Identify which cell holds the provided text, then report its (x, y) central coordinate. 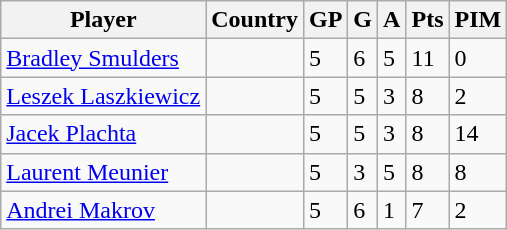
GP (325, 20)
Player (104, 20)
11 (428, 58)
Jacek Plachta (104, 134)
Laurent Meunier (104, 172)
1 (392, 210)
G (363, 20)
Leszek Laszkiewicz (104, 96)
PIM (478, 20)
Bradley Smulders (104, 58)
14 (478, 134)
0 (478, 58)
Country (255, 20)
Andrei Makrov (104, 210)
A (392, 20)
7 (428, 210)
Pts (428, 20)
